From the cell containing the given text, extract its center point as [X, Y] coordinate. 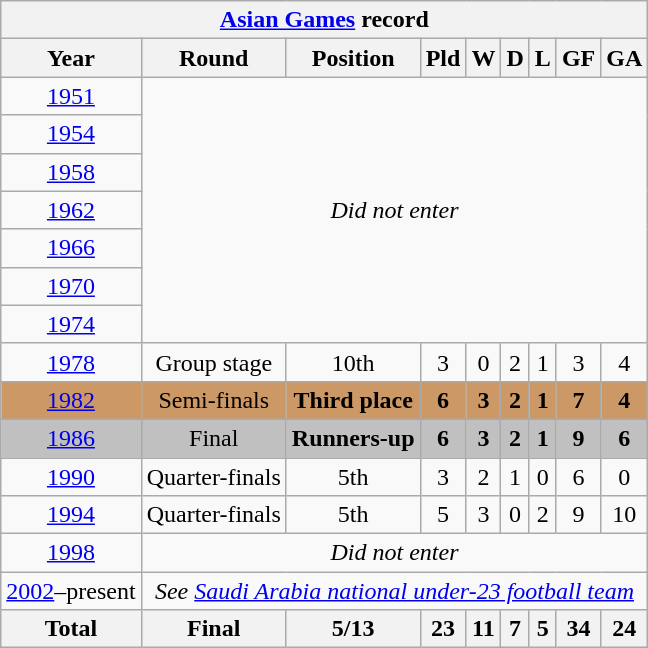
1978 [71, 362]
GA [624, 58]
1962 [71, 210]
W [484, 58]
1998 [71, 553]
1974 [71, 324]
Year [71, 58]
11 [484, 629]
Group stage [214, 362]
1966 [71, 248]
D [515, 58]
See Saudi Arabia national under-23 football team [394, 591]
1970 [71, 286]
Position [353, 58]
1994 [71, 515]
1990 [71, 477]
1951 [71, 96]
24 [624, 629]
1982 [71, 400]
GF [578, 58]
Pld [443, 58]
Semi-finals [214, 400]
10th [353, 362]
23 [443, 629]
1986 [71, 438]
Total [71, 629]
Round [214, 58]
Asian Games record [324, 20]
5/13 [353, 629]
2002–present [71, 591]
1958 [71, 172]
Runners-up [353, 438]
1954 [71, 134]
L [542, 58]
10 [624, 515]
34 [578, 629]
Third place [353, 400]
